Extract the [X, Y] coordinate from the center of the cell holding the provided text.  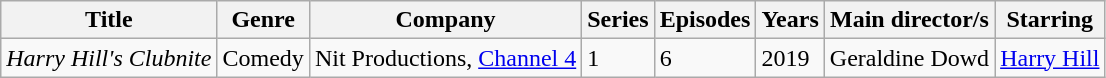
Episodes [705, 20]
Geraldine Dowd [909, 58]
Starring [1050, 20]
Nit Productions, Channel 4 [445, 58]
1 [618, 58]
Title [109, 20]
Years [790, 20]
2019 [790, 58]
Genre [263, 20]
6 [705, 58]
Harry Hill [1050, 58]
Main director/s [909, 20]
Comedy [263, 58]
Company [445, 20]
Harry Hill's Clubnite [109, 58]
Series [618, 20]
